Return (x, y) of the center of cell containing provided text 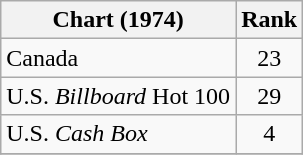
4 (270, 134)
29 (270, 96)
Canada (118, 58)
U.S. Cash Box (118, 134)
U.S. Billboard Hot 100 (118, 96)
Chart (1974) (118, 20)
23 (270, 58)
Rank (270, 20)
